Identify which cell holds the provided text, then report its (X, Y) central coordinate. 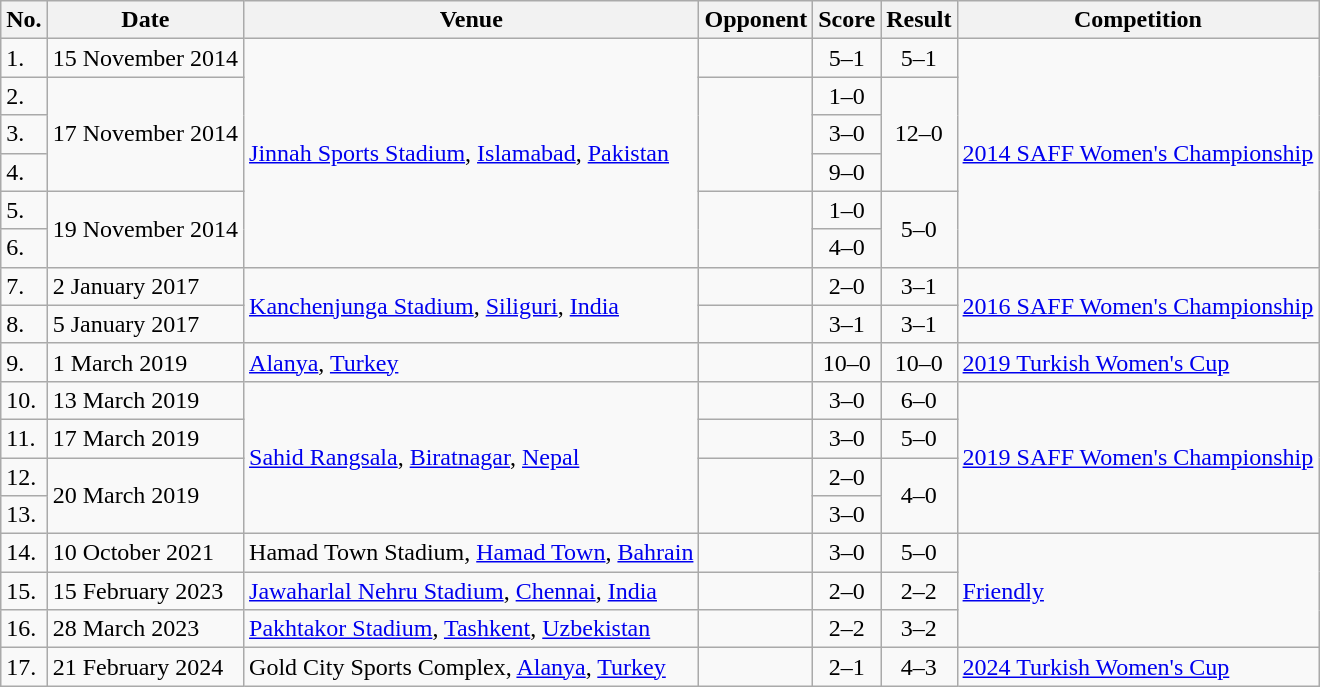
9–0 (847, 172)
Gold City Sports Complex, Alanya, Turkey (472, 667)
17. (24, 667)
2019 SAFF Women's Championship (1138, 457)
10. (24, 400)
28 March 2023 (145, 629)
16. (24, 629)
1. (24, 58)
5. (24, 210)
Friendly (1138, 591)
3. (24, 134)
19 November 2014 (145, 229)
4–3 (919, 667)
Sahid Rangsala, Biratnagar, Nepal (472, 457)
17 November 2014 (145, 134)
Hamad Town Stadium, Hamad Town, Bahrain (472, 553)
15 February 2023 (145, 591)
21 February 2024 (145, 667)
2 January 2017 (145, 286)
11. (24, 438)
Result (919, 20)
13 March 2019 (145, 400)
6. (24, 248)
17 March 2019 (145, 438)
12–0 (919, 134)
15 November 2014 (145, 58)
3–2 (919, 629)
7. (24, 286)
2–1 (847, 667)
9. (24, 362)
Pakhtakor Stadium, Tashkent, Uzbekistan (472, 629)
Alanya, Turkey (472, 362)
Kanchenjunga Stadium, Siliguri, India (472, 305)
Venue (472, 20)
Opponent (756, 20)
Jinnah Sports Stadium, Islamabad, Pakistan (472, 153)
5 January 2017 (145, 324)
Jawaharlal Nehru Stadium, Chennai, India (472, 591)
6–0 (919, 400)
2024 Turkish Women's Cup (1138, 667)
2. (24, 96)
2016 SAFF Women's Championship (1138, 305)
12. (24, 477)
Competition (1138, 20)
2014 SAFF Women's Championship (1138, 153)
No. (24, 20)
15. (24, 591)
20 March 2019 (145, 496)
10 October 2021 (145, 553)
Score (847, 20)
Date (145, 20)
2019 Turkish Women's Cup (1138, 362)
1 March 2019 (145, 362)
8. (24, 324)
4. (24, 172)
14. (24, 553)
13. (24, 515)
